Return [X, Y] of the center of cell containing provided text 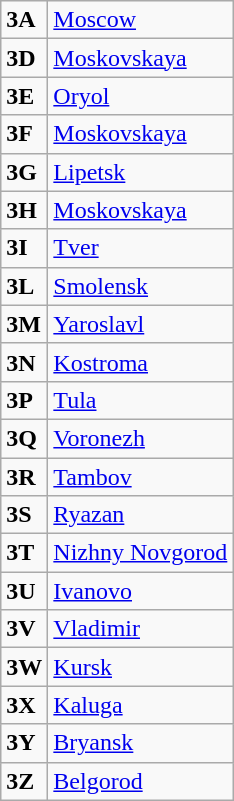
Tula [140, 400]
Lipetsk [140, 172]
Oryol [140, 96]
Ryazan [140, 515]
3H [24, 210]
3G [24, 172]
3D [24, 58]
3S [24, 515]
3U [24, 591]
3F [24, 134]
Yaroslavl [140, 324]
3N [24, 362]
3X [24, 705]
3I [24, 248]
3P [24, 400]
3A [24, 20]
Ivanovo [140, 591]
Tver [140, 248]
3Q [24, 438]
Moscow [140, 20]
Bryansk [140, 743]
3Y [24, 743]
Vladimir [140, 629]
3R [24, 477]
3L [24, 286]
Tambov [140, 477]
3E [24, 96]
Smolensk [140, 286]
3W [24, 667]
3V [24, 629]
Kostroma [140, 362]
Belgorod [140, 781]
Voronezh [140, 438]
3M [24, 324]
Kaluga [140, 705]
Kursk [140, 667]
3Z [24, 781]
3T [24, 553]
Nizhny Novgorod [140, 553]
